Find where the given text appears and provide that cell's center as (x, y) coordinate. 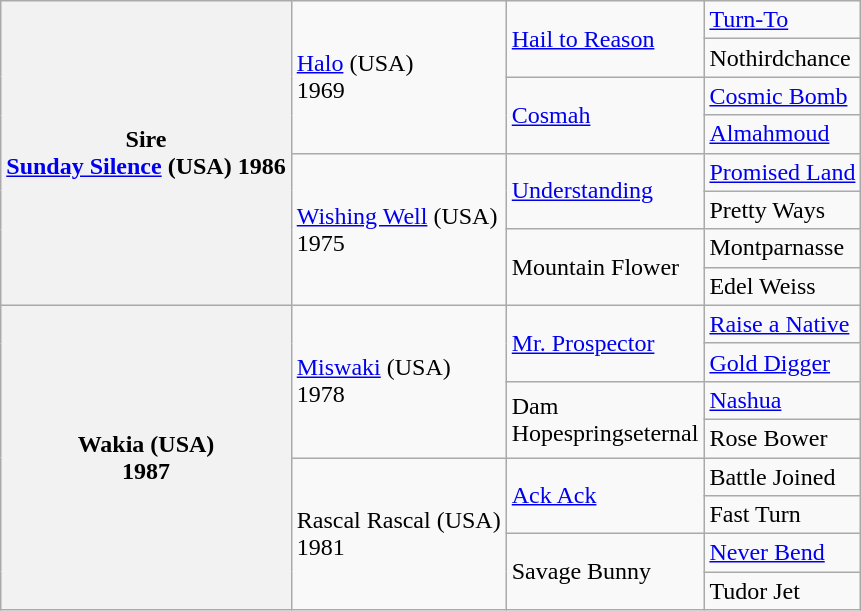
Turn-To (782, 20)
Edel Weiss (782, 286)
Gold Digger (782, 362)
Tudor Jet (782, 591)
Understanding (605, 191)
Rose Bower (782, 438)
Cosmic Bomb (782, 96)
Miswaki (USA)1978 (398, 381)
DamHopespringseternal (605, 419)
Battle Joined (782, 477)
Montparnasse (782, 248)
Wakia (USA)1987 (146, 457)
SireSunday Silence (USA) 1986 (146, 153)
Promised Land (782, 172)
Halo (USA)1969 (398, 77)
Fast Turn (782, 515)
Almahmoud (782, 134)
Ack Ack (605, 496)
Nashua (782, 400)
Hail to Reason (605, 39)
Never Bend (782, 553)
Nothirdchance (782, 58)
Mountain Flower (605, 267)
Mr. Prospector (605, 343)
Rascal Rascal (USA)1981 (398, 534)
Cosmah (605, 115)
Savage Bunny (605, 572)
Wishing Well (USA)1975 (398, 229)
Raise a Native (782, 324)
Pretty Ways (782, 210)
